Extract the (X, Y) coordinate from the center of the cell holding the provided text.  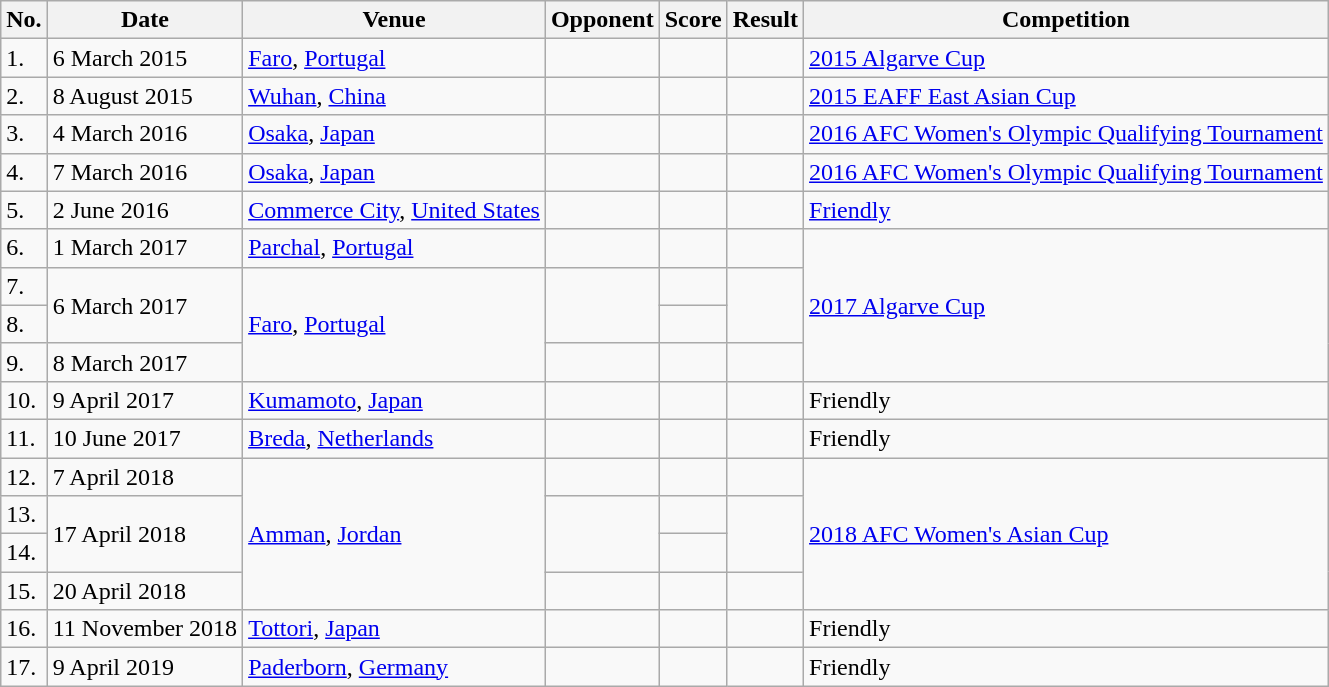
Tottori, Japan (394, 629)
17. (24, 667)
6 March 2017 (144, 305)
No. (24, 20)
2015 EAFF East Asian Cup (1066, 96)
5. (24, 210)
Wuhan, China (394, 96)
10. (24, 400)
8 August 2015 (144, 96)
Amman, Jordan (394, 534)
6. (24, 248)
2018 AFC Women's Asian Cup (1066, 534)
4 March 2016 (144, 134)
Kumamoto, Japan (394, 400)
Opponent (602, 20)
11. (24, 438)
Score (693, 20)
14. (24, 553)
2. (24, 96)
8. (24, 324)
2017 Algarve Cup (1066, 305)
2 June 2016 (144, 210)
Parchal, Portugal (394, 248)
Result (765, 20)
9. (24, 362)
12. (24, 477)
6 March 2015 (144, 58)
4. (24, 172)
9 April 2019 (144, 667)
10 June 2017 (144, 438)
Competition (1066, 20)
1 March 2017 (144, 248)
11 November 2018 (144, 629)
7 March 2016 (144, 172)
9 April 2017 (144, 400)
7. (24, 286)
7 April 2018 (144, 477)
13. (24, 515)
Venue (394, 20)
8 March 2017 (144, 362)
1. (24, 58)
15. (24, 591)
17 April 2018 (144, 534)
Breda, Netherlands (394, 438)
16. (24, 629)
2015 Algarve Cup (1066, 58)
20 April 2018 (144, 591)
Commerce City, United States (394, 210)
3. (24, 134)
Paderborn, Germany (394, 667)
Date (144, 20)
